Find where the given text appears and provide that cell's center as (x, y) coordinate. 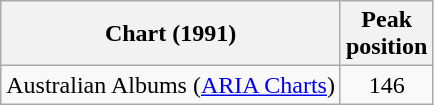
Peak position (386, 34)
Australian Albums (ARIA Charts) (171, 85)
146 (386, 85)
Chart (1991) (171, 34)
